Pinpoint the cell where the given text exists, returning its [X, Y] midpoint coordinate. 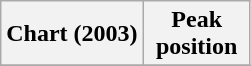
Chart (2003) [72, 34]
Peak position [196, 34]
